Provide the (x, y) coordinate of the cell's center where the given text is located.  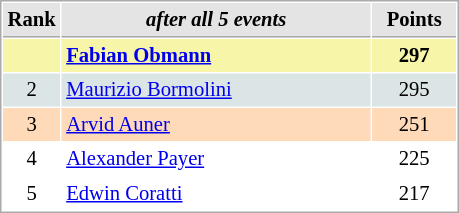
Arvid Auner (216, 124)
after all 5 events (216, 20)
297 (414, 56)
Fabian Obmann (216, 56)
Alexander Payer (216, 158)
251 (414, 124)
Rank (32, 20)
Points (414, 20)
217 (414, 194)
Edwin Coratti (216, 194)
4 (32, 158)
3 (32, 124)
225 (414, 158)
295 (414, 90)
2 (32, 90)
Maurizio Bormolini (216, 90)
5 (32, 194)
